Locate the cell with the specified text and output its (x, y) center coordinate. 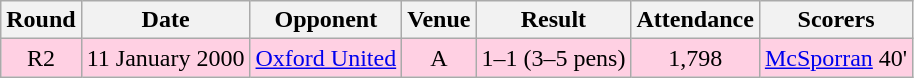
11 January 2000 (166, 58)
Opponent (326, 20)
1,798 (695, 58)
1–1 (3–5 pens) (554, 58)
Result (554, 20)
McSporran 40' (836, 58)
Date (166, 20)
Scorers (836, 20)
Venue (439, 20)
A (439, 58)
Attendance (695, 20)
Round (41, 20)
Oxford United (326, 58)
R2 (41, 58)
